Determine the [X, Y] coordinate at the center of the cell enclosing the given text.  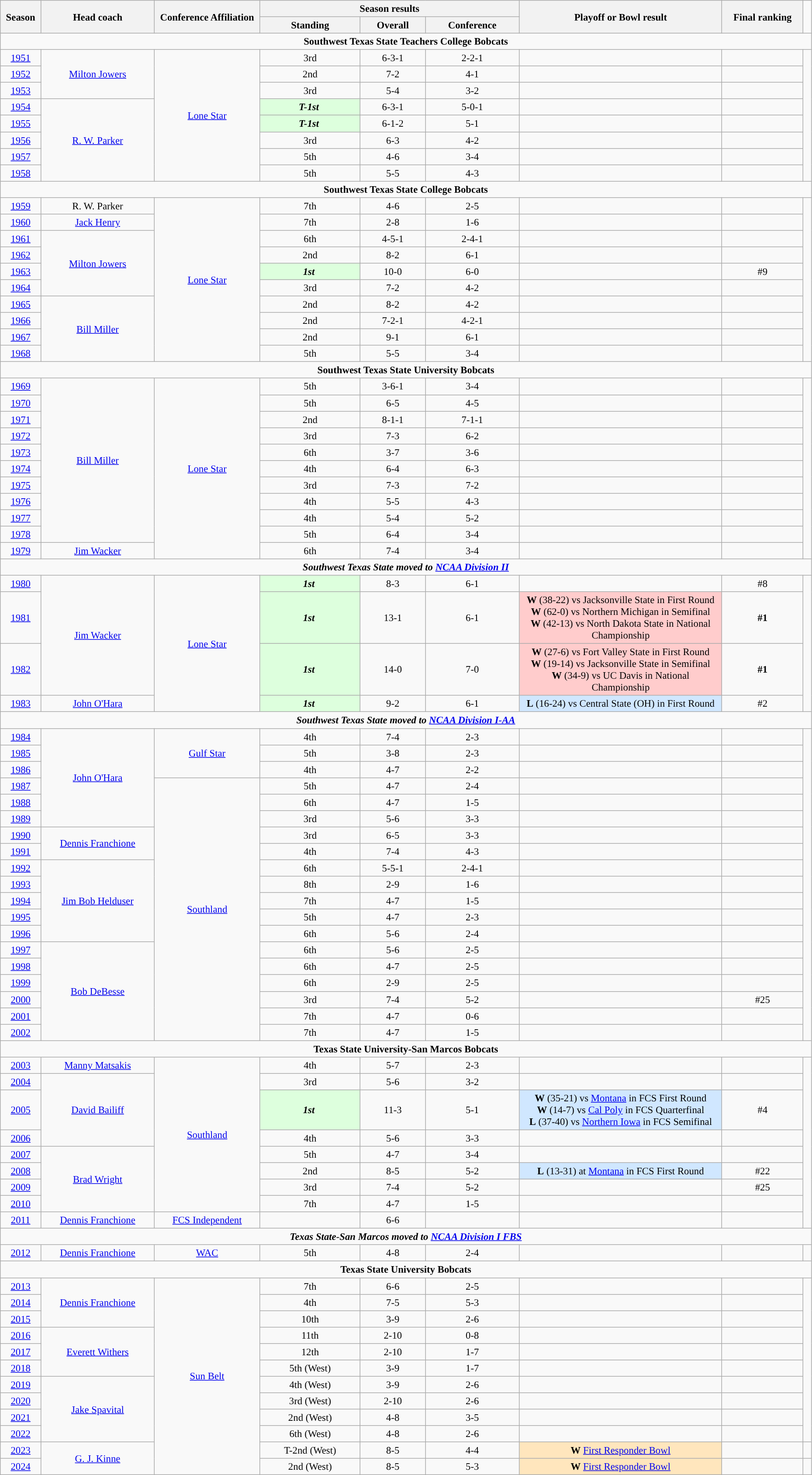
Jim Bob Helduser [98, 901]
9-2 [393, 704]
1956 [21, 140]
12th [310, 1352]
1965 [21, 305]
6-0 [473, 271]
2014 [21, 1302]
7-0 [473, 670]
1961 [21, 239]
2-2 [473, 770]
1996 [21, 934]
1954 [21, 107]
Final ranking [763, 17]
2020 [21, 1401]
Season results [390, 9]
1988 [21, 802]
10-0 [393, 271]
Sun Belt [207, 1377]
14-0 [393, 670]
8th [310, 885]
1960 [21, 222]
2024 [21, 1467]
2002 [21, 1032]
1983 [21, 704]
1971 [21, 420]
1958 [21, 173]
L (13-31) at Montana in FCS First Round [621, 1171]
#22 [763, 1171]
7-5 [393, 1302]
1994 [21, 901]
2001 [21, 1016]
W (38-22) vs Jacksonville State in First RoundW (62-0) vs Northern Michigan in SemifinalW (42-13) vs North Dakota State in National Championship [621, 618]
8-1-1 [393, 420]
2005 [21, 1110]
2006 [21, 1138]
2-2-1 [473, 58]
2015 [21, 1319]
Southwest Texas State Teachers College Bobcats [406, 42]
0-6 [473, 1016]
1999 [21, 983]
1993 [21, 885]
Season [21, 17]
WAC [207, 1253]
1978 [21, 534]
1975 [21, 485]
Brad Wright [98, 1179]
1959 [21, 206]
0-8 [473, 1335]
2021 [21, 1417]
FCS Independent [207, 1220]
11-3 [393, 1110]
Southwest Texas State College Bobcats [406, 189]
5-7 [393, 1065]
Gulf Star [207, 753]
2013 [21, 1286]
Playoff or Bowl result [621, 17]
6-1-2 [393, 124]
1955 [21, 124]
1981 [21, 618]
#9 [763, 271]
1973 [21, 452]
G. J. Kinne [98, 1459]
David Bailiff [98, 1110]
2-8 [393, 222]
1977 [21, 518]
1972 [21, 436]
2018 [21, 1368]
2016 [21, 1335]
1991 [21, 852]
4th (West) [310, 1385]
Everett Withers [98, 1351]
Bob DeBesse [98, 991]
2011 [21, 1220]
Head coach [98, 17]
Jack Henry [98, 222]
6-2 [473, 436]
2009 [21, 1187]
5-5-1 [393, 868]
1974 [21, 469]
W (35-21) vs Montana in FCS First RoundW (14-7) vs Cal Poly in FCS QuarterfinalL (37-40) vs Northern Iowa in FCS Semifinal [621, 1110]
Texas State University-San Marcos Bobcats [406, 1049]
T-2nd (West) [310, 1451]
2022 [21, 1434]
Manny Matsakis [98, 1065]
2017 [21, 1352]
Texas State University Bobcats [406, 1270]
1990 [21, 835]
1967 [21, 337]
1976 [21, 502]
7-2-1 [393, 321]
1966 [21, 321]
Texas State-San Marcos moved to NCAA Division I FBS [406, 1237]
L (16-24) vs Central State (OH) in First Round [621, 704]
1953 [21, 91]
1982 [21, 670]
Conference [473, 25]
Southwest Texas State moved to NCAA Division I-AA [406, 720]
2010 [21, 1204]
1962 [21, 255]
4-5-1 [393, 239]
2007 [21, 1155]
4-5 [473, 403]
1979 [21, 551]
3-8 [393, 753]
1992 [21, 868]
1952 [21, 74]
2000 [21, 1000]
2008 [21, 1171]
1987 [21, 786]
1964 [21, 288]
1968 [21, 354]
2003 [21, 1065]
1970 [21, 403]
1989 [21, 819]
#2 [763, 704]
#8 [763, 584]
Standing [310, 25]
13-1 [393, 618]
4-2-1 [473, 321]
1980 [21, 584]
3rd (West) [310, 1401]
9-1 [393, 337]
4-1 [473, 74]
1985 [21, 753]
W (27-6) vs Fort Valley State in First RoundW (19-14) vs Jacksonville State in SemifinalW (34-9) vs UC Davis in National Championship [621, 670]
6th (West) [310, 1434]
8-3 [393, 584]
Overall [393, 25]
1957 [21, 156]
1951 [21, 58]
3-6 [473, 452]
Conference Affiliation [207, 17]
#4 [763, 1110]
1998 [21, 967]
3-6-1 [393, 387]
2023 [21, 1451]
1969 [21, 387]
10th [310, 1319]
1997 [21, 950]
1986 [21, 770]
1995 [21, 917]
2012 [21, 1253]
11th [310, 1335]
Jake Spavital [98, 1409]
4-4 [473, 1451]
2004 [21, 1082]
5th (West) [310, 1368]
3-7 [393, 452]
3-5 [473, 1417]
Southwest Texas State moved to NCAA Division II [406, 567]
1963 [21, 271]
2019 [21, 1385]
Southwest Texas State University Bobcats [406, 370]
5-0-1 [473, 107]
1984 [21, 737]
7-1-1 [473, 420]
